For the text-containing cell, return its midpoint in [X, Y] coordinate format. 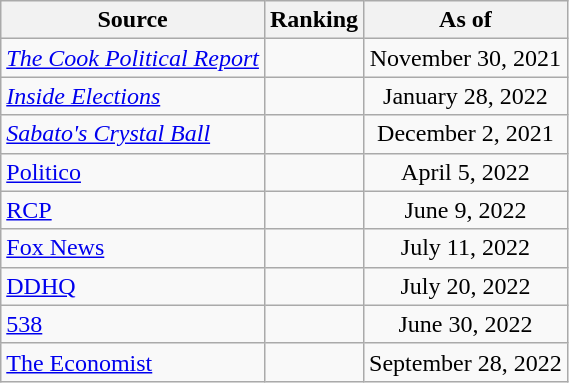
As of [466, 20]
Source [133, 20]
June 9, 2022 [466, 210]
RCP [133, 210]
The Economist [133, 362]
538 [133, 324]
Politico [133, 172]
September 28, 2022 [466, 362]
November 30, 2021 [466, 58]
April 5, 2022 [466, 172]
Ranking [314, 20]
The Cook Political Report [133, 58]
July 11, 2022 [466, 248]
December 2, 2021 [466, 134]
Fox News [133, 248]
DDHQ [133, 286]
Sabato's Crystal Ball [133, 134]
July 20, 2022 [466, 286]
January 28, 2022 [466, 96]
June 30, 2022 [466, 324]
Inside Elections [133, 96]
